Detect which cell encompasses the target text, then output its (X, Y) center coordinate. 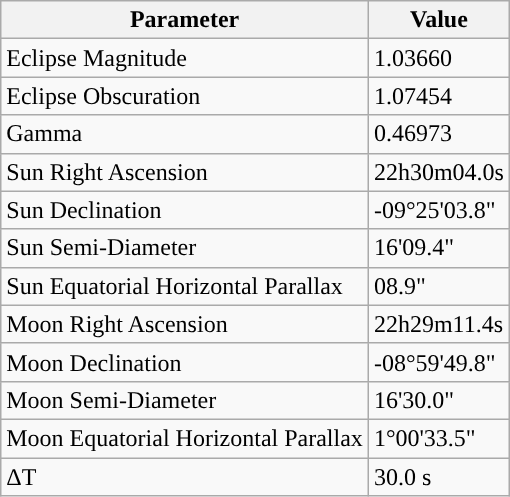
1.07454 (438, 96)
Sun Semi-Diameter (185, 248)
1°00'33.5" (438, 438)
08.9" (438, 286)
Sun Declination (185, 210)
Moon Right Ascension (185, 324)
Eclipse Obscuration (185, 96)
Value (438, 20)
-08°59'49.8" (438, 362)
Moon Semi-Diameter (185, 400)
16'30.0" (438, 400)
-09°25'03.8" (438, 210)
ΔT (185, 477)
22h29m11.4s (438, 324)
16'09.4" (438, 248)
Gamma (185, 134)
Eclipse Magnitude (185, 58)
Moon Equatorial Horizontal Parallax (185, 438)
1.03660 (438, 58)
Parameter (185, 20)
30.0 s (438, 477)
Sun Equatorial Horizontal Parallax (185, 286)
22h30m04.0s (438, 172)
Sun Right Ascension (185, 172)
0.46973 (438, 134)
Moon Declination (185, 362)
